Scan for the cell matching the given text and deliver its (x, y) coordinate at center. 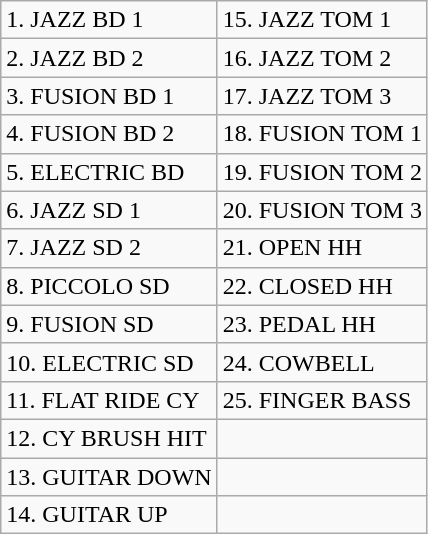
7. JAZZ SD 2 (109, 248)
12. CY BRUSH HIT (109, 438)
2. JAZZ BD 2 (109, 58)
20. FUSION TOM 3 (322, 210)
11. FLAT RIDE CY (109, 400)
5. ELECTRIC BD (109, 172)
10. ELECTRIC SD (109, 362)
18. FUSION TOM 1 (322, 134)
23. PEDAL HH (322, 324)
17. JAZZ TOM 3 (322, 96)
9. FUSION SD (109, 324)
13. GUITAR DOWN (109, 477)
21. OPEN HH (322, 248)
16. JAZZ TOM 2 (322, 58)
14. GUITAR UP (109, 515)
22. CLOSED HH (322, 286)
1. JAZZ BD 1 (109, 20)
3. FUSION BD 1 (109, 96)
25. FINGER BASS (322, 400)
4. FUSION BD 2 (109, 134)
6. JAZZ SD 1 (109, 210)
8. PICCOLO SD (109, 286)
24. COWBELL (322, 362)
15. JAZZ TOM 1 (322, 20)
19. FUSION TOM 2 (322, 172)
